From the cell containing the given text, extract its center point as (x, y) coordinate. 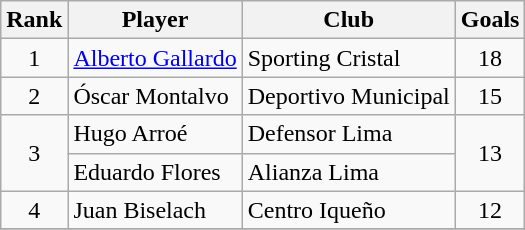
Juan Biselach (155, 210)
Centro Iqueño (348, 210)
1 (34, 58)
Deportivo Municipal (348, 96)
Club (348, 20)
Player (155, 20)
4 (34, 210)
Goals (490, 20)
12 (490, 210)
Alberto Gallardo (155, 58)
13 (490, 153)
Sporting Cristal (348, 58)
18 (490, 58)
Defensor Lima (348, 134)
Óscar Montalvo (155, 96)
Alianza Lima (348, 172)
Hugo Arroé (155, 134)
Rank (34, 20)
Eduardo Flores (155, 172)
3 (34, 153)
15 (490, 96)
2 (34, 96)
